Locate the cell with the specified text and output its (x, y) center coordinate. 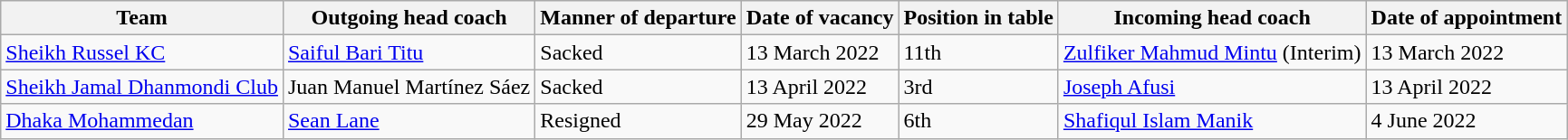
Zulfiker Mahmud Mintu (Interim) (1212, 52)
Saiful Bari Titu (409, 52)
4 June 2022 (1467, 121)
Position in table (978, 18)
Dhaka Mohammedan (142, 121)
Sheikh Russel KC (142, 52)
Team (142, 18)
Outgoing head coach (409, 18)
29 May 2022 (820, 121)
3rd (978, 87)
Sheikh Jamal Dhanmondi Club (142, 87)
6th (978, 121)
Manner of departure (638, 18)
Sean Lane (409, 121)
Date of appointment (1467, 18)
Incoming head coach (1212, 18)
Juan Manuel Martínez Sáez (409, 87)
Resigned (638, 121)
11th (978, 52)
Joseph Afusi (1212, 87)
Shafiqul Islam Manik (1212, 121)
Date of vacancy (820, 18)
